Detect which cell encompasses the target text, then output its [x, y] center coordinate. 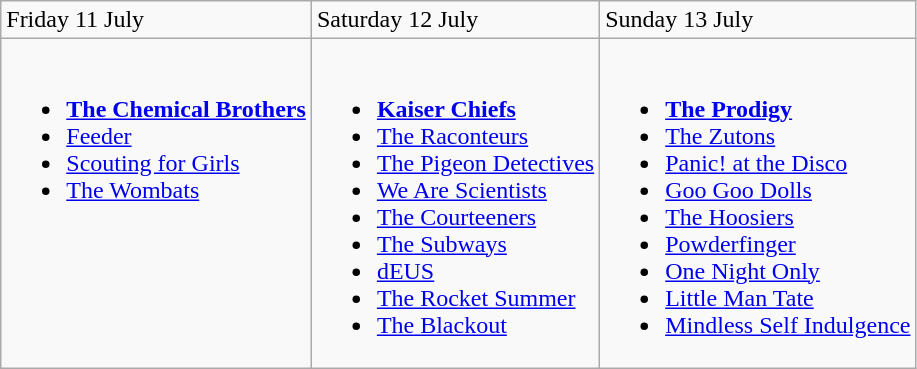
Sunday 13 July [758, 20]
Saturday 12 July [455, 20]
Kaiser ChiefsThe RaconteursThe Pigeon DetectivesWe Are ScientistsThe CourteenersThe SubwaysdEUSThe Rocket SummerThe Blackout [455, 204]
The Chemical BrothersFeederScouting for GirlsThe Wombats [156, 204]
The ProdigyThe ZutonsPanic! at the DiscoGoo Goo DollsThe HoosiersPowderfingerOne Night OnlyLittle Man TateMindless Self Indulgence [758, 204]
Friday 11 July [156, 20]
